Find where the given text appears and provide that cell's center as [X, Y] coordinate. 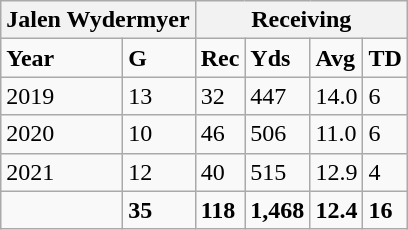
Avg [336, 58]
Yds [278, 58]
G [159, 58]
35 [159, 210]
10 [159, 134]
32 [220, 96]
Year [62, 58]
2020 [62, 134]
Receiving [301, 20]
46 [220, 134]
2019 [62, 96]
TD [385, 58]
11.0 [336, 134]
40 [220, 172]
Jalen Wydermyer [98, 20]
13 [159, 96]
14.0 [336, 96]
1,468 [278, 210]
118 [220, 210]
4 [385, 172]
2021 [62, 172]
515 [278, 172]
447 [278, 96]
12.4 [336, 210]
12.9 [336, 172]
506 [278, 134]
12 [159, 172]
16 [385, 210]
Rec [220, 58]
